Scan for the cell matching the given text and deliver its [X, Y] coordinate at center. 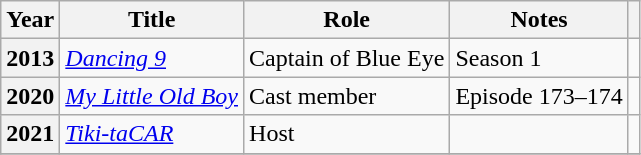
Dancing 9 [152, 58]
Title [152, 20]
Season 1 [539, 58]
Episode 173–174 [539, 96]
Cast member [347, 96]
Tiki-taCAR [152, 134]
Captain of Blue Eye [347, 58]
2020 [30, 96]
Notes [539, 20]
My Little Old Boy [152, 96]
Host [347, 134]
Year [30, 20]
Role [347, 20]
2013 [30, 58]
2021 [30, 134]
